Locate the cell with the specified text and output its [x, y] center coordinate. 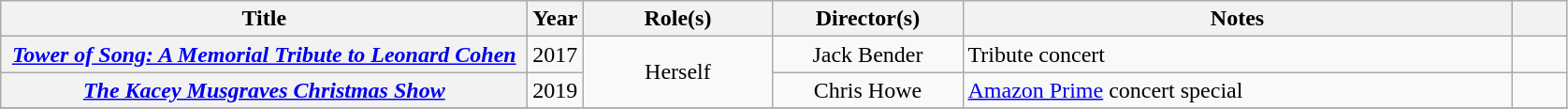
2019 [556, 90]
Herself [677, 72]
Amazon Prime concert special [1237, 90]
Title [264, 19]
The Kacey Musgraves Christmas Show [264, 90]
Tribute concert [1237, 54]
Tower of Song: A Memorial Tribute to Leonard Cohen [264, 54]
2017 [556, 54]
Director(s) [868, 19]
Chris Howe [868, 90]
Role(s) [677, 19]
Year [556, 19]
Notes [1237, 19]
Jack Bender [868, 54]
